Find where the given text appears and provide that cell's center as (X, Y) coordinate. 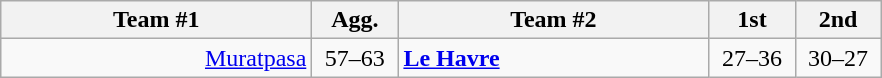
Muratpasa (156, 58)
30–27 (838, 58)
2nd (838, 20)
57–63 (355, 58)
Team #1 (156, 20)
Le Havre (554, 58)
Team #2 (554, 20)
1st (752, 20)
27–36 (752, 58)
Agg. (355, 20)
